Scan for the cell matching the given text and deliver its [x, y] coordinate at center. 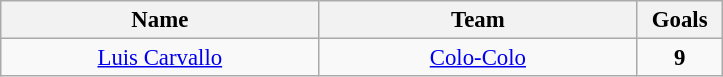
Team [478, 20]
Colo-Colo [478, 58]
Luis Carvallo [160, 58]
Goals [680, 20]
Name [160, 20]
9 [680, 58]
